Extract the (X, Y) coordinate from the center of the cell holding the provided text.  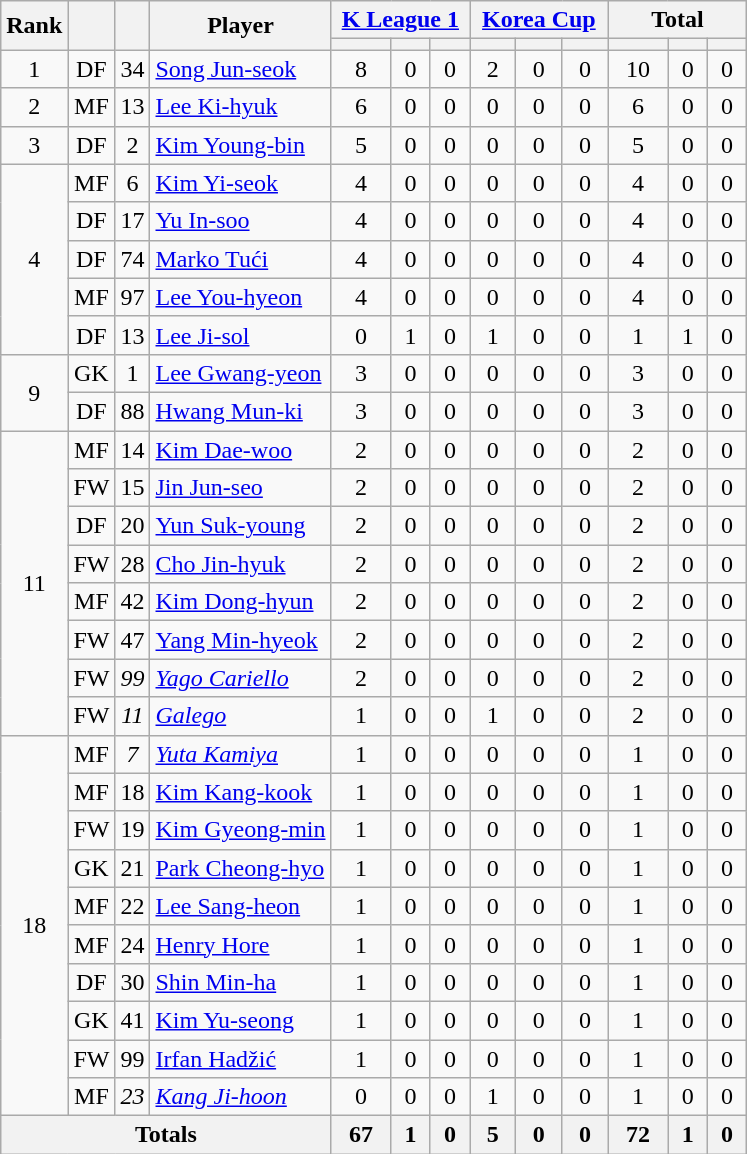
20 (132, 526)
Shin Min-ha (240, 982)
24 (132, 944)
Henry Hore (240, 944)
Total (678, 20)
Kim Yi-seok (240, 183)
Cho Jin-hyuk (240, 564)
Galego (240, 716)
67 (361, 1135)
97 (132, 297)
Jin Jun-seo (240, 488)
Yu In-soo (240, 221)
K League 1 (400, 20)
88 (132, 411)
Yago Cariello (240, 678)
19 (132, 830)
72 (638, 1135)
Kim Dong-hyun (240, 602)
42 (132, 602)
Lee You-hyeon (240, 297)
Lee Gwang-yeon (240, 373)
15 (132, 488)
Park Cheong-hyo (240, 868)
Totals (166, 1135)
9 (34, 392)
41 (132, 1020)
Kim Kang-kook (240, 792)
Kim Dae-woo (240, 449)
Irfan Hadžić (240, 1059)
Yang Min-hyeok (240, 640)
Kang Ji-hoon (240, 1097)
7 (132, 754)
Lee Sang-heon (240, 906)
74 (132, 259)
Yuta Kamiya (240, 754)
8 (361, 69)
Lee Ji-sol (240, 335)
Lee Ki-hyuk (240, 107)
Kim Gyeong-min (240, 830)
Kim Yu-seong (240, 1020)
34 (132, 69)
Hwang Mun-ki (240, 411)
Marko Tući (240, 259)
Rank (34, 26)
21 (132, 868)
Korea Cup (540, 20)
Kim Young-bin (240, 145)
Yun Suk-young (240, 526)
10 (638, 69)
14 (132, 449)
22 (132, 906)
Player (240, 26)
17 (132, 221)
28 (132, 564)
Song Jun-seok (240, 69)
30 (132, 982)
23 (132, 1097)
47 (132, 640)
